Return (X, Y) of the center of cell containing provided text 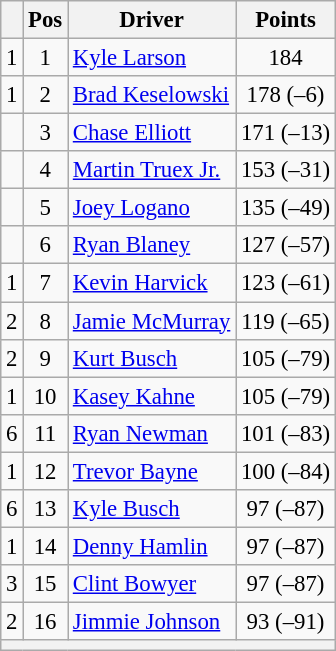
Kyle Busch (152, 509)
Kyle Larson (152, 58)
153 (–31) (286, 170)
93 (–91) (286, 621)
13 (46, 509)
135 (–49) (286, 208)
9 (46, 358)
15 (46, 584)
Jamie McMurray (152, 321)
Kurt Busch (152, 358)
7 (46, 283)
Kasey Kahne (152, 396)
12 (46, 471)
4 (46, 170)
127 (–57) (286, 245)
5 (46, 208)
171 (–13) (286, 133)
184 (286, 58)
Brad Keselowski (152, 95)
Martin Truex Jr. (152, 170)
Chase Elliott (152, 133)
Ryan Blaney (152, 245)
Clint Bowyer (152, 584)
14 (46, 546)
Driver (152, 20)
Jimmie Johnson (152, 621)
119 (–65) (286, 321)
Trevor Bayne (152, 471)
11 (46, 433)
178 (–6) (286, 95)
100 (–84) (286, 471)
Denny Hamlin (152, 546)
101 (–83) (286, 433)
8 (46, 321)
Pos (46, 20)
123 (–61) (286, 283)
Points (286, 20)
Kevin Harvick (152, 283)
Joey Logano (152, 208)
10 (46, 396)
Ryan Newman (152, 433)
16 (46, 621)
